For the text-containing cell, return its midpoint in (x, y) coordinate format. 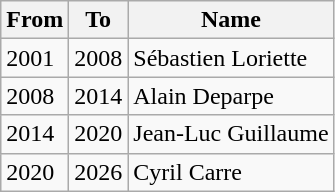
2026 (98, 172)
Sébastien Loriette (231, 58)
Jean-Luc Guillaume (231, 134)
From (35, 20)
To (98, 20)
Name (231, 20)
Cyril Carre (231, 172)
Alain Deparpe (231, 96)
2001 (35, 58)
